Determine the [x, y] coordinate at the center of the cell enclosing the given text.  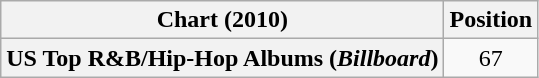
Chart (2010) [222, 20]
US Top R&B/Hip-Hop Albums (Billboard) [222, 58]
67 [491, 58]
Position [491, 20]
